Identify which cell holds the provided text, then report its [X, Y] central coordinate. 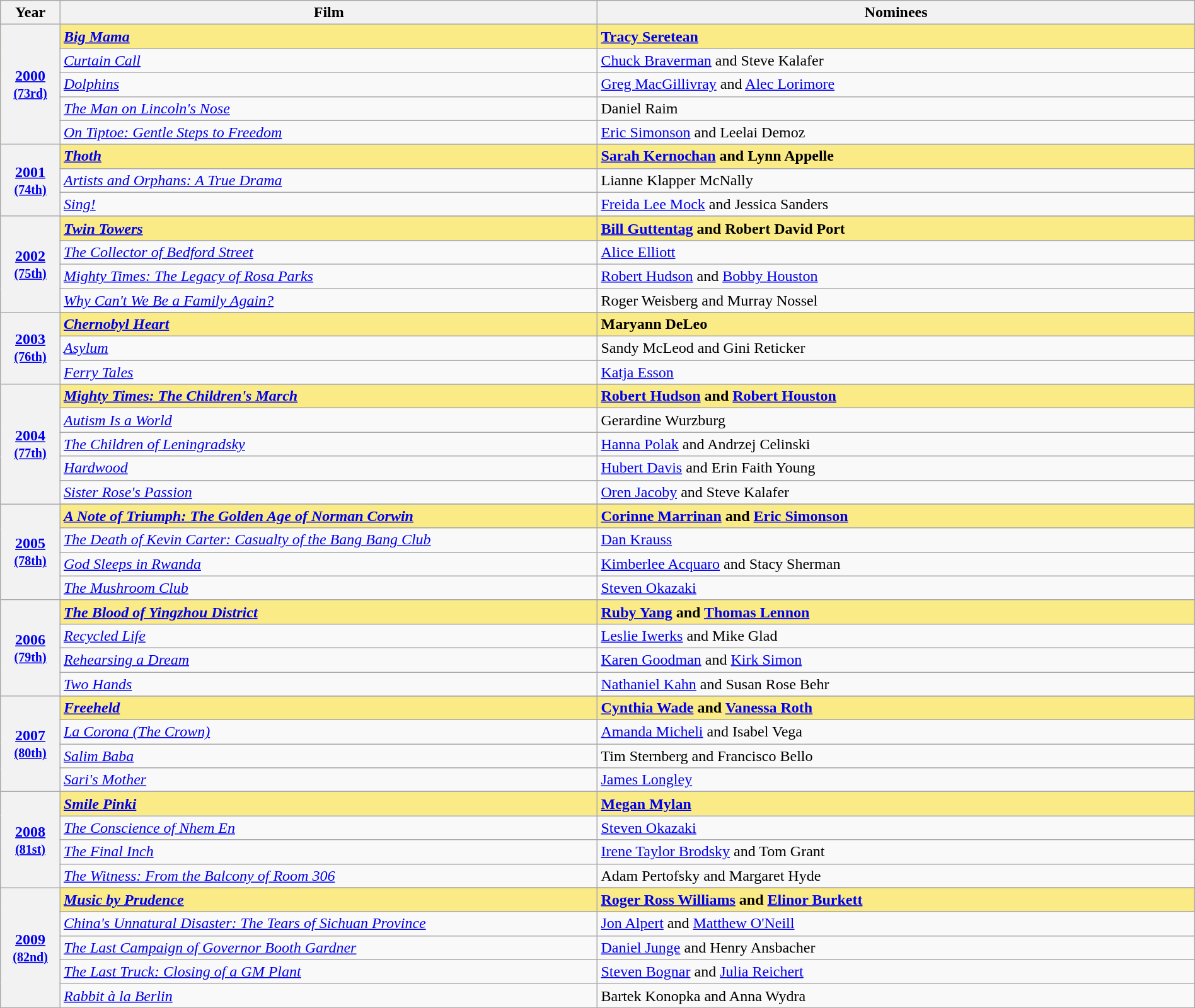
Rabbit à la Berlin [329, 995]
Year [30, 13]
Freida Lee Mock and Jessica Sanders [896, 204]
Why Can't We Be a Family Again? [329, 301]
The Mushroom Club [329, 588]
Robert Hudson and Robert Houston [896, 396]
Corinne Marrinan and Eric Simonson [896, 516]
The Conscience of Nhem En [329, 828]
Chuck Braverman and Steve Kalafer [896, 60]
On Tiptoe: Gentle Steps to Freedom [329, 132]
The Witness: From the Balcony of Room 306 [329, 876]
2006(79th) [30, 648]
Lianne Klapper McNally [896, 180]
The Collector of Bedford Street [329, 252]
Big Mama [329, 37]
Twin Towers [329, 228]
Megan Mylan [896, 804]
Mighty Times: The Children's March [329, 396]
2005(78th) [30, 552]
Nominees [896, 13]
Thoth [329, 156]
Jon Alpert and Matthew O'Neill [896, 924]
Salim Baba [329, 756]
Hardwood [329, 468]
Rehearsing a Dream [329, 660]
Smile Pinki [329, 804]
Hanna Polak and Andrzej Celinski [896, 444]
Eric Simonson and Leelai Demoz [896, 132]
Bartek Konopka and Anna Wydra [896, 995]
The Last Campaign of Governor Booth Gardner [329, 948]
Robert Hudson and Bobby Houston [896, 276]
Dolphins [329, 84]
Sari's Mother [329, 780]
2000(73rd) [30, 84]
Maryann DeLeo [896, 324]
Amanda Micheli and Isabel Vega [896, 732]
Kimberlee Acquaro and Stacy Sherman [896, 564]
Chernobyl Heart [329, 324]
Gerardine Wurzburg [896, 420]
2007(80th) [30, 744]
China's Unnatural Disaster: The Tears of Sichuan Province [329, 924]
La Corona (The Crown) [329, 732]
Tim Sternberg and Francisco Bello [896, 756]
Daniel Junge and Henry Ansbacher [896, 948]
God Sleeps in Rwanda [329, 564]
2009(82nd) [30, 948]
2004(77th) [30, 444]
Freeheld [329, 708]
Irene Taylor Brodsky and Tom Grant [896, 852]
The Last Truck: Closing of a GM Plant [329, 971]
Film [329, 13]
Autism Is a World [329, 420]
Sing! [329, 204]
Artists and Orphans: A True Drama [329, 180]
Roger Ross Williams and Elinor Burkett [896, 900]
The Death of Kevin Carter: Casualty of the Bang Bang Club [329, 540]
2001(74th) [30, 180]
Katja Esson [896, 372]
Karen Goodman and Kirk Simon [896, 660]
James Longley [896, 780]
Sister Rose's Passion [329, 492]
Alice Elliott [896, 252]
The Final Inch [329, 852]
Sarah Kernochan and Lynn Appelle [896, 156]
Steven Bognar and Julia Reichert [896, 971]
Music by Prudence [329, 900]
Adam Pertofsky and Margaret Hyde [896, 876]
Ferry Tales [329, 372]
Recycled Life [329, 636]
2008(81st) [30, 840]
2002(75th) [30, 264]
Greg MacGillivray and Alec Lorimore [896, 84]
Ruby Yang and Thomas Lennon [896, 612]
Roger Weisberg and Murray Nossel [896, 301]
Curtain Call [329, 60]
Hubert Davis and Erin Faith Young [896, 468]
Dan Krauss [896, 540]
Tracy Seretean [896, 37]
Asylum [329, 348]
Two Hands [329, 684]
Cynthia Wade and Vanessa Roth [896, 708]
The Man on Lincoln's Nose [329, 108]
Bill Guttentag and Robert David Port [896, 228]
The Children of Leningradsky [329, 444]
2003(76th) [30, 348]
Mighty Times: The Legacy of Rosa Parks [329, 276]
A Note of Triumph: The Golden Age of Norman Corwin [329, 516]
Sandy McLeod and Gini Reticker [896, 348]
Nathaniel Kahn and Susan Rose Behr [896, 684]
Oren Jacoby and Steve Kalafer [896, 492]
Leslie Iwerks and Mike Glad [896, 636]
Daniel Raim [896, 108]
The Blood of Yingzhou District [329, 612]
